Capture the cell that displays the provided text and extract its (X, Y) central coordinate. 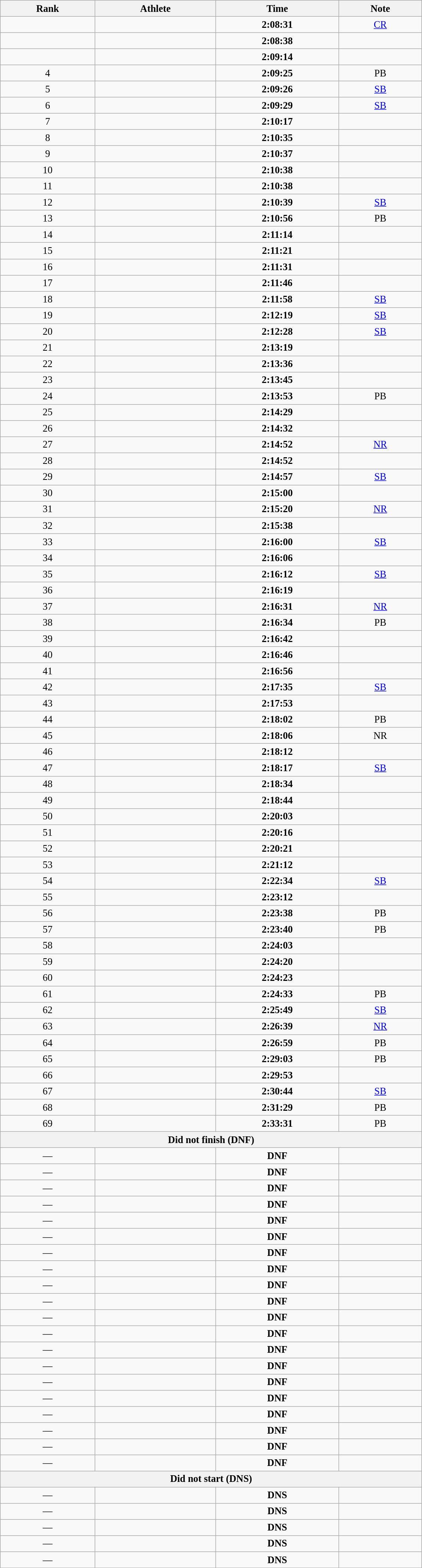
2:14:32 (278, 429)
58 (48, 946)
2:23:38 (278, 913)
2:16:12 (278, 574)
2:20:03 (278, 816)
22 (48, 364)
2:20:21 (278, 849)
2:29:03 (278, 1059)
2:20:16 (278, 832)
2:09:29 (278, 105)
48 (48, 784)
17 (48, 283)
7 (48, 121)
44 (48, 719)
31 (48, 509)
24 (48, 396)
2:18:44 (278, 800)
19 (48, 315)
2:11:58 (278, 299)
2:13:53 (278, 396)
2:31:29 (278, 1107)
Did not start (DNS) (211, 1479)
35 (48, 574)
34 (48, 558)
2:13:36 (278, 364)
36 (48, 590)
2:11:21 (278, 251)
16 (48, 267)
57 (48, 930)
66 (48, 1075)
2:16:19 (278, 590)
Rank (48, 8)
Athlete (156, 8)
2:14:29 (278, 412)
2:09:14 (278, 57)
2:24:33 (278, 994)
52 (48, 849)
18 (48, 299)
9 (48, 154)
2:12:19 (278, 315)
2:22:34 (278, 881)
20 (48, 331)
69 (48, 1123)
13 (48, 218)
2:08:31 (278, 24)
2:17:35 (278, 687)
2:16:34 (278, 622)
61 (48, 994)
2:10:35 (278, 138)
63 (48, 1027)
2:16:46 (278, 655)
8 (48, 138)
45 (48, 736)
2:10:17 (278, 121)
59 (48, 962)
60 (48, 978)
2:16:00 (278, 541)
Note (380, 8)
30 (48, 493)
2:17:53 (278, 703)
2:14:57 (278, 477)
11 (48, 186)
2:16:42 (278, 639)
43 (48, 703)
2:16:31 (278, 606)
2:12:28 (278, 331)
2:18:34 (278, 784)
12 (48, 202)
2:10:39 (278, 202)
41 (48, 671)
2:33:31 (278, 1123)
23 (48, 380)
2:23:12 (278, 897)
2:09:26 (278, 89)
37 (48, 606)
56 (48, 913)
51 (48, 832)
2:16:56 (278, 671)
49 (48, 800)
2:24:20 (278, 962)
2:23:40 (278, 930)
2:30:44 (278, 1091)
2:10:56 (278, 218)
5 (48, 89)
2:15:20 (278, 509)
2:11:31 (278, 267)
2:24:03 (278, 946)
15 (48, 251)
2:18:17 (278, 768)
2:18:02 (278, 719)
65 (48, 1059)
42 (48, 687)
29 (48, 477)
2:26:39 (278, 1027)
6 (48, 105)
2:15:38 (278, 526)
53 (48, 865)
2:18:06 (278, 736)
2:11:46 (278, 283)
54 (48, 881)
2:09:25 (278, 73)
32 (48, 526)
2:16:06 (278, 558)
CR (380, 24)
2:21:12 (278, 865)
68 (48, 1107)
2:08:38 (278, 40)
2:24:23 (278, 978)
2:10:37 (278, 154)
27 (48, 445)
2:13:45 (278, 380)
2:25:49 (278, 1010)
Did not finish (DNF) (211, 1140)
46 (48, 752)
2:26:59 (278, 1042)
47 (48, 768)
2:13:19 (278, 348)
50 (48, 816)
64 (48, 1042)
4 (48, 73)
2:15:00 (278, 493)
2:29:53 (278, 1075)
2:11:14 (278, 235)
21 (48, 348)
33 (48, 541)
28 (48, 461)
55 (48, 897)
40 (48, 655)
Time (278, 8)
10 (48, 170)
2:18:12 (278, 752)
62 (48, 1010)
26 (48, 429)
38 (48, 622)
25 (48, 412)
14 (48, 235)
39 (48, 639)
67 (48, 1091)
